Identify which cell holds the provided text, then report its [X, Y] central coordinate. 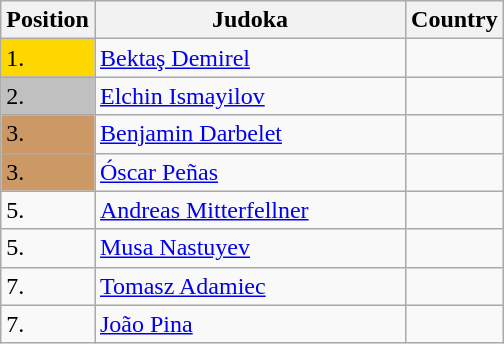
Judoka [250, 20]
Musa Nastuyev [250, 248]
2. [48, 96]
Bektaş Demirel [250, 58]
Elchin Ismayilov [250, 96]
Andreas Mitterfellner [250, 210]
Country [455, 20]
Benjamin Darbelet [250, 134]
Position [48, 20]
Óscar Peñas [250, 172]
Tomasz Adamiec [250, 286]
João Pina [250, 324]
1. [48, 58]
